Locate the cell with the specified text and output its [X, Y] center coordinate. 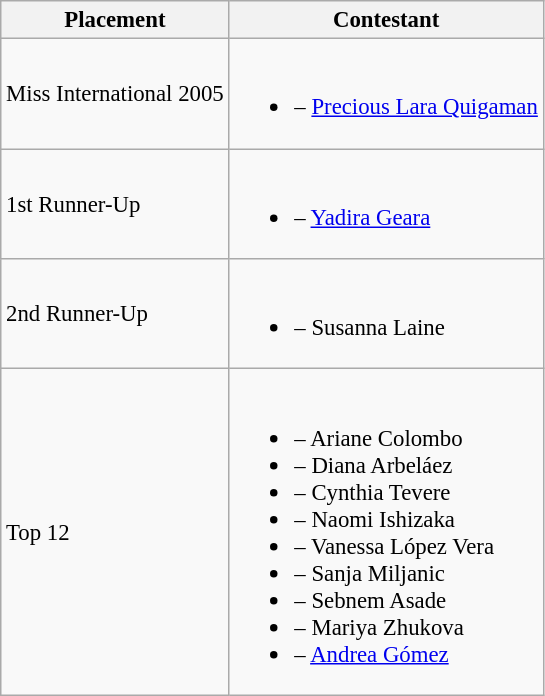
– Precious Lara Quigaman [386, 94]
Miss International 2005 [115, 94]
2nd Runner-Up [115, 314]
– Yadira Geara [386, 204]
Contestant [386, 20]
Top 12 [115, 532]
– Susanna Laine [386, 314]
1st Runner-Up [115, 204]
Placement [115, 20]
